Scan for the cell matching the given text and deliver its [X, Y] coordinate at center. 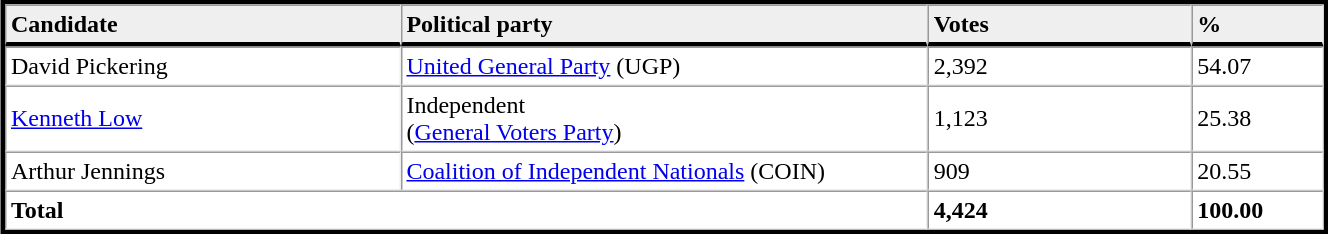
25.38 [1257, 119]
1,123 [1060, 119]
54.07 [1257, 66]
909 [1060, 172]
Independent(General Voters Party) [664, 119]
Candidate [202, 25]
Votes [1060, 25]
Arthur Jennings [202, 172]
Political party [664, 25]
Total [466, 210]
David Pickering [202, 66]
% [1257, 25]
United General Party (UGP) [664, 66]
Kenneth Low [202, 119]
20.55 [1257, 172]
Coalition of Independent Nationals (COIN) [664, 172]
4,424 [1060, 210]
100.00 [1257, 210]
2,392 [1060, 66]
